Identify which cell holds the provided text, then report its [x, y] central coordinate. 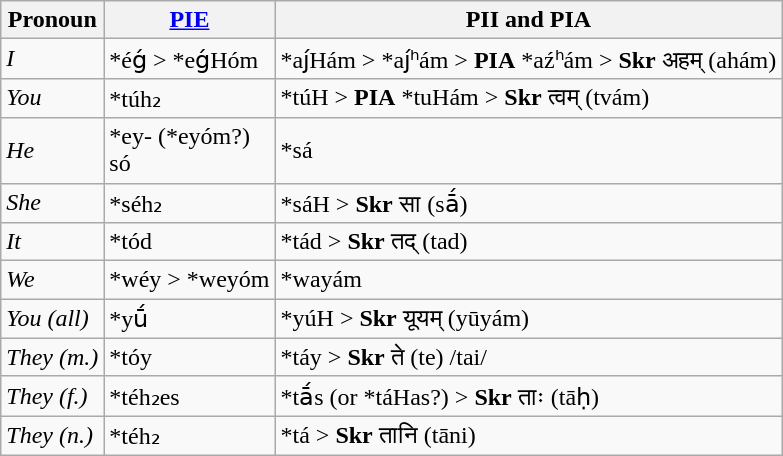
They (m.) [52, 357]
*tá > Skr तानि (tāni) [528, 436]
She [52, 203]
*túh₂ [190, 98]
*yū́ [190, 319]
He [52, 150]
*sáH > Skr सा (sā́) [528, 203]
Pronoun [52, 20]
*túH > PIA *tuHám > Skr त्वम् (tvám) [528, 98]
I [52, 59]
*ey- (*eyóm?)só [190, 150]
You (all) [52, 319]
*wayám [528, 280]
*táy > Skr ते (te) /tai/ [528, 357]
It [52, 242]
*wéy > *weyóm [190, 280]
*séh₂ [190, 203]
We [52, 280]
*tā́s (or *táHas?) > Skr ताः (tāḥ) [528, 396]
*éǵ > *eǵHóm [190, 59]
They (n.) [52, 436]
They (f.) [52, 396]
*tód [190, 242]
*tád > Skr तद् (tad) [528, 242]
PII and PIA [528, 20]
PIE [190, 20]
*tóy [190, 357]
*téh₂ [190, 436]
*téh₂es [190, 396]
*yúH > Skr यूयम् (yūyám) [528, 319]
*aȷ́Hám > *aȷ́ʰám > PIA *aźʰám > Skr अहम् (ahám) [528, 59]
*sá [528, 150]
You [52, 98]
